From the cell containing the given text, extract its center point as (x, y) coordinate. 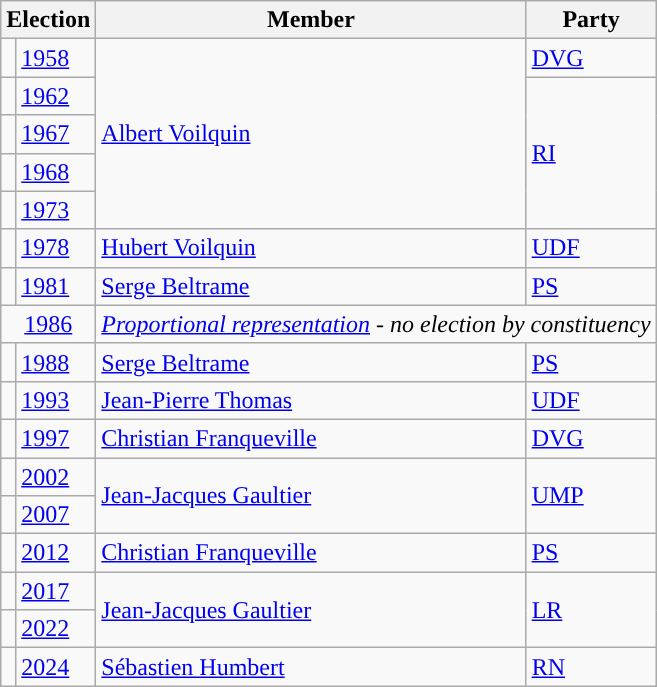
1968 (56, 172)
RI (591, 153)
1997 (56, 438)
1973 (56, 210)
1967 (56, 134)
1978 (56, 248)
LR (591, 610)
Sébastien Humbert (311, 667)
1986 (48, 324)
1993 (56, 400)
2022 (56, 629)
Proportional representation - no election by constituency (376, 324)
UMP (591, 496)
2002 (56, 477)
Party (591, 20)
RN (591, 667)
2017 (56, 591)
1988 (56, 362)
2007 (56, 515)
1958 (56, 58)
1962 (56, 96)
2024 (56, 667)
Jean-Pierre Thomas (311, 400)
Albert Voilquin (311, 134)
Member (311, 20)
2012 (56, 553)
Hubert Voilquin (311, 248)
Election (48, 20)
1981 (56, 286)
